Scan for the cell matching the given text and deliver its [x, y] coordinate at center. 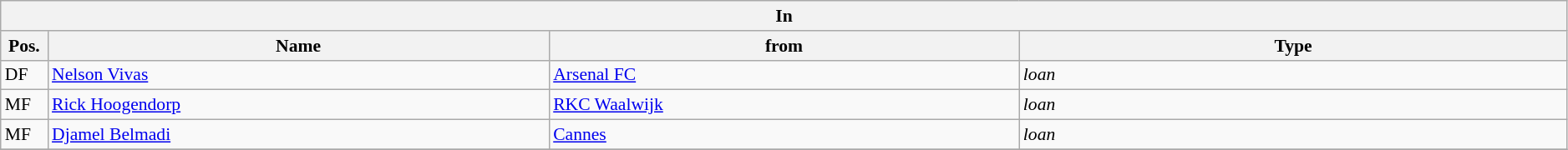
Name [298, 46]
Nelson Vivas [298, 75]
from [784, 46]
RKC Waalwijk [784, 105]
Pos. [24, 46]
Rick Hoogendorp [298, 105]
DF [24, 75]
Type [1293, 46]
Djamel Belmadi [298, 135]
Cannes [784, 135]
Arsenal FC [784, 75]
In [784, 16]
